Capture the cell that displays the provided text and extract its (X, Y) central coordinate. 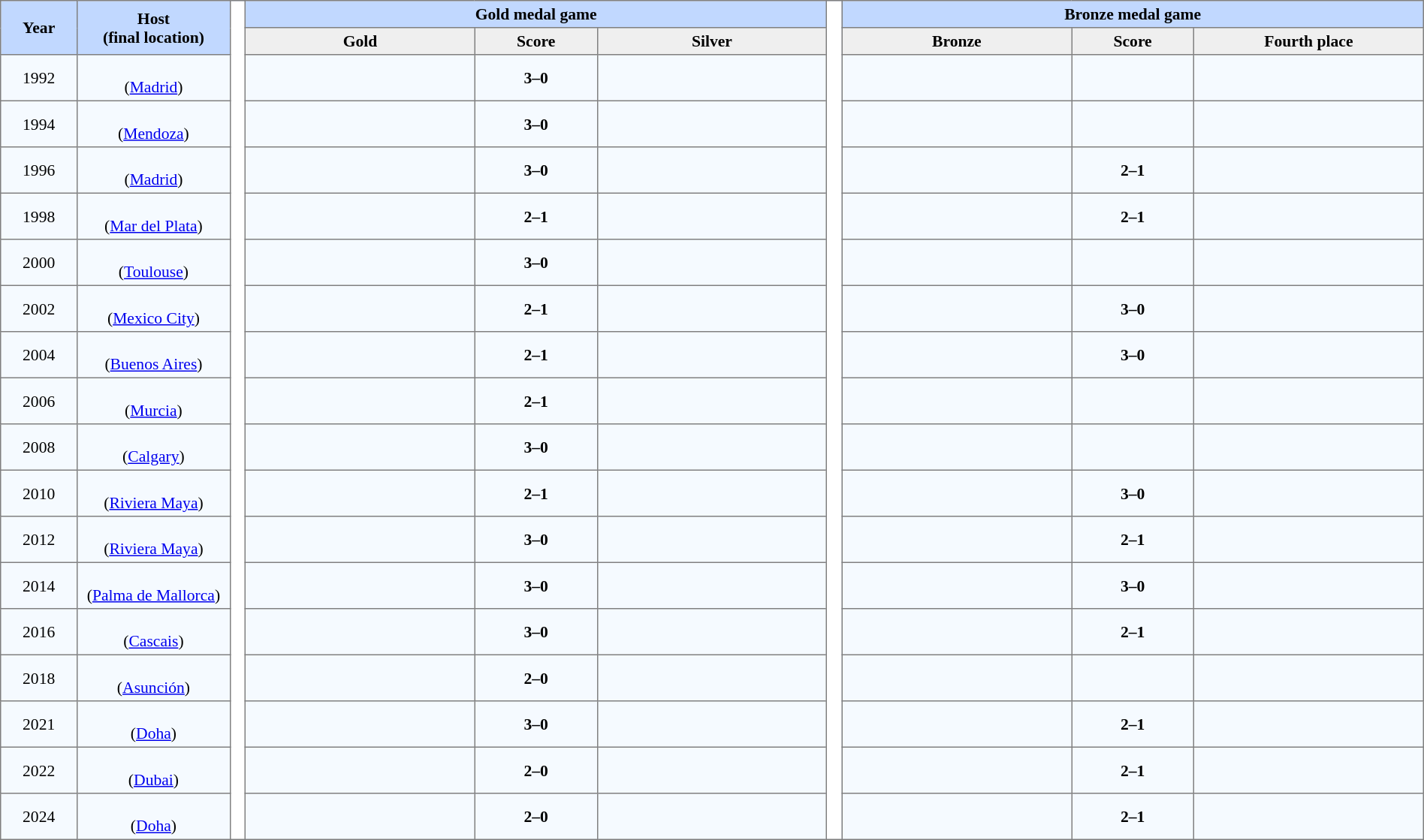
Host(final location) (154, 28)
(Buenos Aires) (154, 355)
1998 (39, 216)
(Toulouse) (154, 263)
(Mendoza) (154, 124)
Gold (361, 41)
(Mar del Plata) (154, 216)
2000 (39, 263)
(Mexico City) (154, 309)
2022 (39, 770)
2004 (39, 355)
2002 (39, 309)
(Asunción) (154, 678)
1994 (39, 124)
2010 (39, 493)
2014 (39, 586)
Gold medal game (536, 14)
Fourth place (1309, 41)
2018 (39, 678)
2012 (39, 540)
(Cascais) (154, 632)
2024 (39, 817)
2008 (39, 447)
Silver (712, 41)
(Murcia) (154, 401)
Bronze (957, 41)
1996 (39, 170)
1992 (39, 78)
(Calgary) (154, 447)
Year (39, 28)
2016 (39, 632)
2006 (39, 401)
2021 (39, 724)
Bronze medal game (1133, 14)
(Palma de Mallorca) (154, 586)
(Dubai) (154, 770)
